Search for the cell housing the specified text and yield its [X, Y] center coordinate. 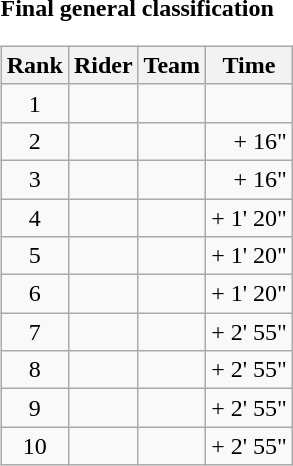
2 [34, 141]
4 [34, 217]
9 [34, 408]
3 [34, 179]
10 [34, 446]
Rider [103, 65]
5 [34, 256]
6 [34, 294]
Team [172, 65]
1 [34, 103]
8 [34, 370]
7 [34, 332]
Time [250, 65]
Rank [34, 65]
